Extract the (x, y) coordinate from the center of the cell holding the provided text.  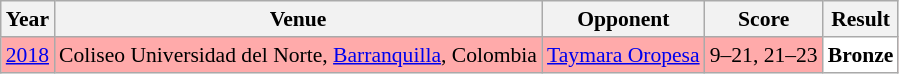
Score (764, 19)
Opponent (624, 19)
2018 (28, 55)
Year (28, 19)
Coliseo Universidad del Norte, Barranquilla, Colombia (298, 55)
Venue (298, 19)
9–21, 21–23 (764, 55)
Bronze (861, 55)
Result (861, 19)
Taymara Oropesa (624, 55)
